Pinpoint the cell where the given text exists, returning its (X, Y) midpoint coordinate. 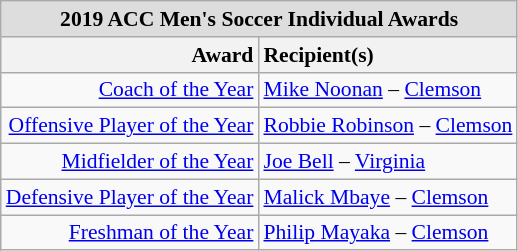
Joe Bell – Virginia (388, 162)
Malick Mbaye – Clemson (388, 197)
Midfielder of the Year (130, 162)
Freshman of the Year (130, 233)
2019 ACC Men's Soccer Individual Awards (260, 19)
Coach of the Year (130, 90)
Robbie Robinson – Clemson (388, 126)
Philip Mayaka – Clemson (388, 233)
Recipient(s) (388, 55)
Offensive Player of the Year (130, 126)
Mike Noonan – Clemson (388, 90)
Award (130, 55)
Defensive Player of the Year (130, 197)
